Output the [X, Y] coordinate of the center of the cell containing the given text.  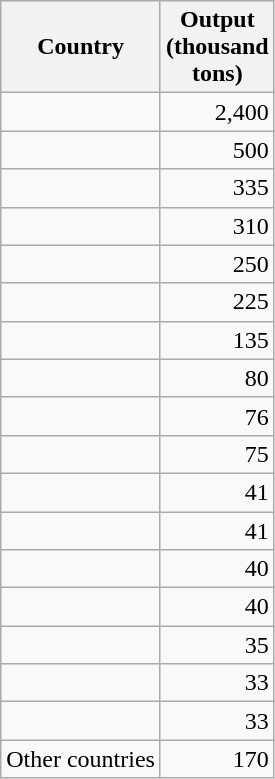
2,400 [217, 112]
250 [217, 264]
75 [217, 454]
310 [217, 226]
Output(thousand tons) [217, 47]
225 [217, 302]
135 [217, 340]
80 [217, 378]
76 [217, 416]
170 [217, 759]
35 [217, 645]
335 [217, 188]
Country [81, 47]
500 [217, 150]
Other countries [81, 759]
